For the text-containing cell, return its midpoint in (X, Y) coordinate format. 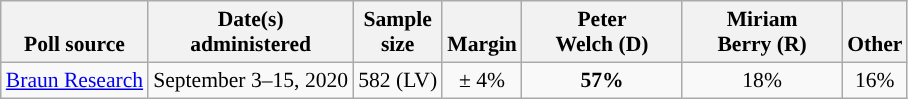
Samplesize (398, 32)
Date(s)administered (250, 32)
Braun Research (74, 80)
18% (762, 80)
Poll source (74, 32)
MiriamBerry (R) (762, 32)
PeterWelch (D) (602, 32)
September 3–15, 2020 (250, 80)
Margin (482, 32)
57% (602, 80)
Other (874, 32)
± 4% (482, 80)
16% (874, 80)
582 (LV) (398, 80)
